Output the (x, y) coordinate of the center of the cell containing the given text.  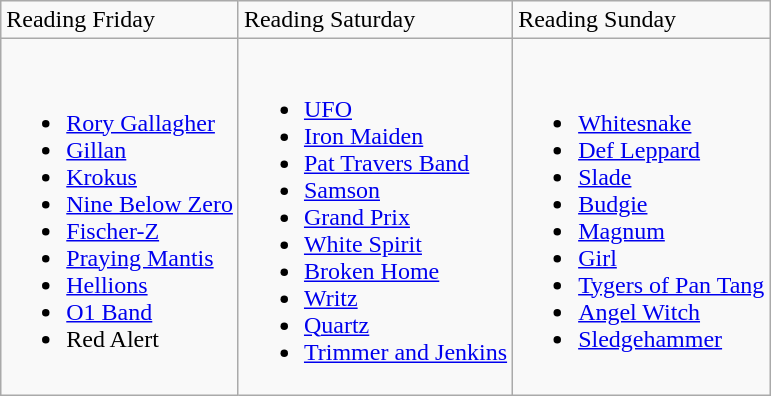
UFOIron MaidenPat Travers BandSamsonGrand PrixWhite SpiritBroken HomeWritzQuartzTrimmer and Jenkins (375, 217)
Reading Sunday (642, 20)
Reading Saturday (375, 20)
WhitesnakeDef LeppardSladeBudgieMagnumGirlTygers of Pan TangAngel WitchSledgehammer (642, 217)
Rory GallagherGillanKrokusNine Below ZeroFischer-ZPraying MantisHellionsO1 BandRed Alert (120, 217)
Reading Friday (120, 20)
